Extract the (X, Y) coordinate from the center of the cell holding the provided text.  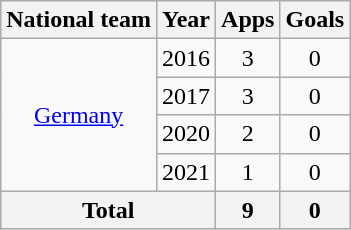
2021 (186, 172)
2017 (186, 96)
Germany (79, 115)
1 (248, 172)
Total (108, 210)
2016 (186, 58)
Goals (315, 20)
2020 (186, 134)
9 (248, 210)
National team (79, 20)
Apps (248, 20)
2 (248, 134)
Year (186, 20)
